Return the (x, y) coordinate for the center point of the cell that contains the specified text.  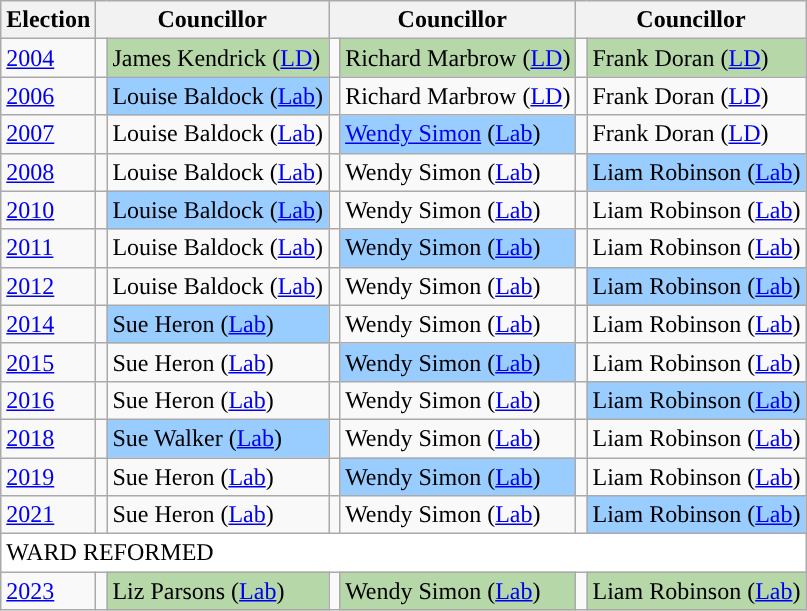
2021 (48, 515)
2004 (48, 58)
2018 (48, 438)
Sue Walker (Lab) (218, 438)
WARD REFORMED (404, 553)
2011 (48, 248)
2019 (48, 477)
2023 (48, 591)
James Kendrick (LD) (218, 58)
Election (48, 20)
Liz Parsons (Lab) (218, 591)
2007 (48, 134)
2006 (48, 96)
2012 (48, 286)
2016 (48, 400)
2014 (48, 324)
2010 (48, 210)
2008 (48, 172)
2015 (48, 362)
